Find where the given text appears and provide that cell's center as [X, Y] coordinate. 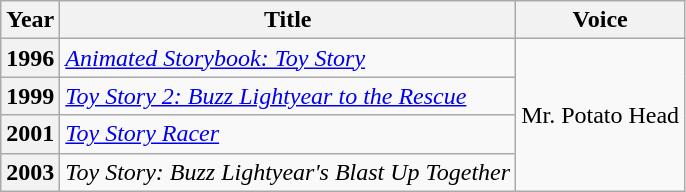
Year [30, 20]
2003 [30, 172]
2001 [30, 134]
Title [288, 20]
Toy Story 2: Buzz Lightyear to the Rescue [288, 96]
Voice [600, 20]
Mr. Potato Head [600, 115]
Animated Storybook: Toy Story [288, 58]
1999 [30, 96]
Toy Story Racer [288, 134]
Toy Story: Buzz Lightyear's Blast Up Together [288, 172]
1996 [30, 58]
